Find where the given text appears and provide that cell's center as (X, Y) coordinate. 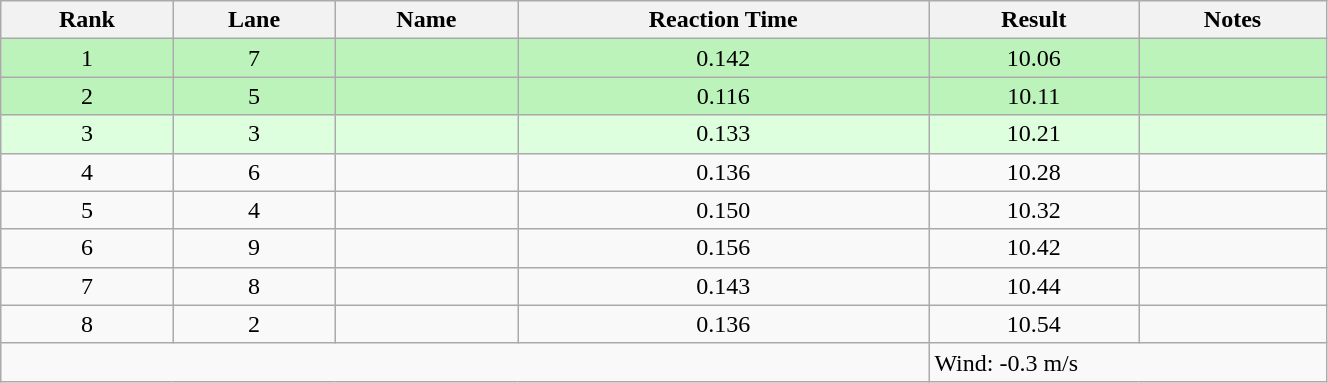
0.133 (724, 134)
Rank (87, 20)
10.28 (1034, 172)
10.44 (1034, 286)
Wind: -0.3 m/s (1128, 362)
0.143 (724, 286)
0.156 (724, 248)
10.11 (1034, 96)
0.142 (724, 58)
10.21 (1034, 134)
Lane (254, 20)
10.32 (1034, 210)
Reaction Time (724, 20)
9 (254, 248)
0.150 (724, 210)
10.06 (1034, 58)
Name (426, 20)
1 (87, 58)
Notes (1233, 20)
10.42 (1034, 248)
Result (1034, 20)
0.116 (724, 96)
10.54 (1034, 324)
